Identify which cell holds the provided text, then report its (x, y) central coordinate. 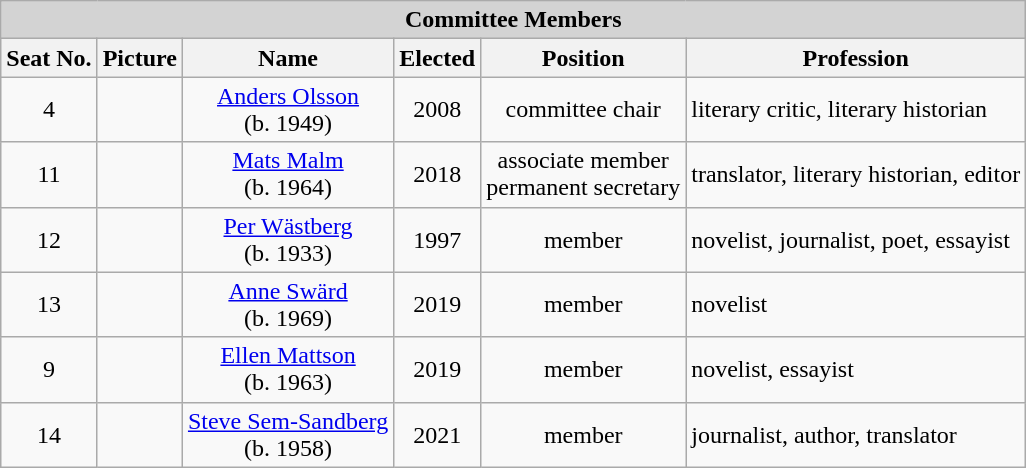
literary critic, literary historian (856, 110)
Picture (140, 58)
Name (288, 58)
2008 (438, 110)
novelist, essayist (856, 370)
4 (49, 110)
novelist (856, 304)
Seat No. (49, 58)
Anders Olsson (b. 1949) (288, 110)
2018 (438, 174)
novelist, journalist, poet, essayist (856, 240)
14 (49, 434)
1997 (438, 240)
Per Wästberg (b. 1933) (288, 240)
2021 (438, 434)
Mats Malm (b. 1964) (288, 174)
committee chair (584, 110)
9 (49, 370)
translator, literary historian, editor (856, 174)
associate memberpermanent secretary (584, 174)
Steve Sem-Sandberg (b. 1958) (288, 434)
Position (584, 58)
Ellen Mattson (b. 1963) (288, 370)
11 (49, 174)
Profession (856, 58)
Anne Swärd (b. 1969) (288, 304)
13 (49, 304)
Elected (438, 58)
12 (49, 240)
Committee Members (514, 20)
journalist, author, translator (856, 434)
